Determine the [x, y] coordinate at the center of the cell enclosing the given text.  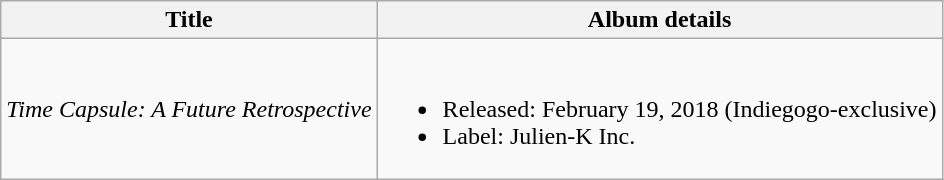
Album details [660, 20]
Title [189, 20]
Time Capsule: A Future Retrospective [189, 109]
Released: February 19, 2018 (Indiegogo-exclusive)Label: Julien-K Inc. [660, 109]
